Locate the cell with the specified text and output its [X, Y] center coordinate. 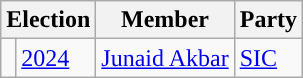
Party [268, 20]
2024 [56, 58]
SIC [268, 58]
Member [165, 20]
Election [48, 20]
Junaid Akbar [165, 58]
